Find where the given text appears and provide that cell's center as (X, Y) coordinate. 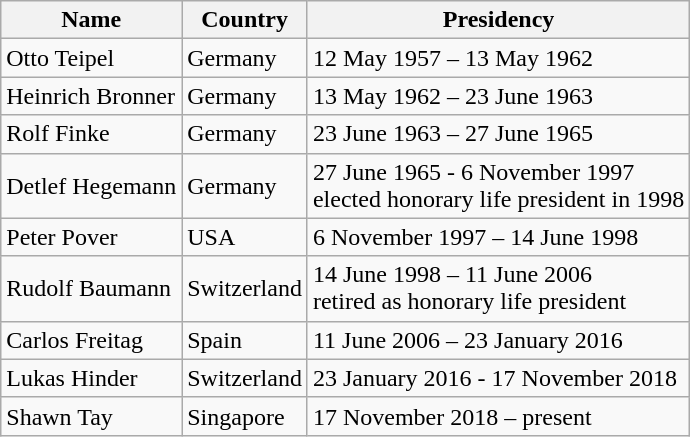
Carlos Freitag (92, 340)
Peter Pover (92, 237)
Country (245, 20)
Otto Teipel (92, 58)
23 January 2016 - 17 November 2018 (498, 378)
6 November 1997 – 14 June 1998 (498, 237)
Lukas Hinder (92, 378)
Singapore (245, 416)
Spain (245, 340)
Heinrich Bronner (92, 96)
Detlef Hegemann (92, 186)
Shawn Tay (92, 416)
Name (92, 20)
Presidency (498, 20)
12 May 1957 – 13 May 1962 (498, 58)
13 May 1962 – 23 June 1963 (498, 96)
23 June 1963 – 27 June 1965 (498, 134)
Rolf Finke (92, 134)
17 November 2018 – present (498, 416)
27 June 1965 - 6 November 1997elected honorary life president in 1998 (498, 186)
14 June 1998 – 11 June 2006retired as honorary life president (498, 288)
Rudolf Baumann (92, 288)
USA (245, 237)
11 June 2006 – 23 January 2016 (498, 340)
